Locate the cell with the specified text and output its (X, Y) center coordinate. 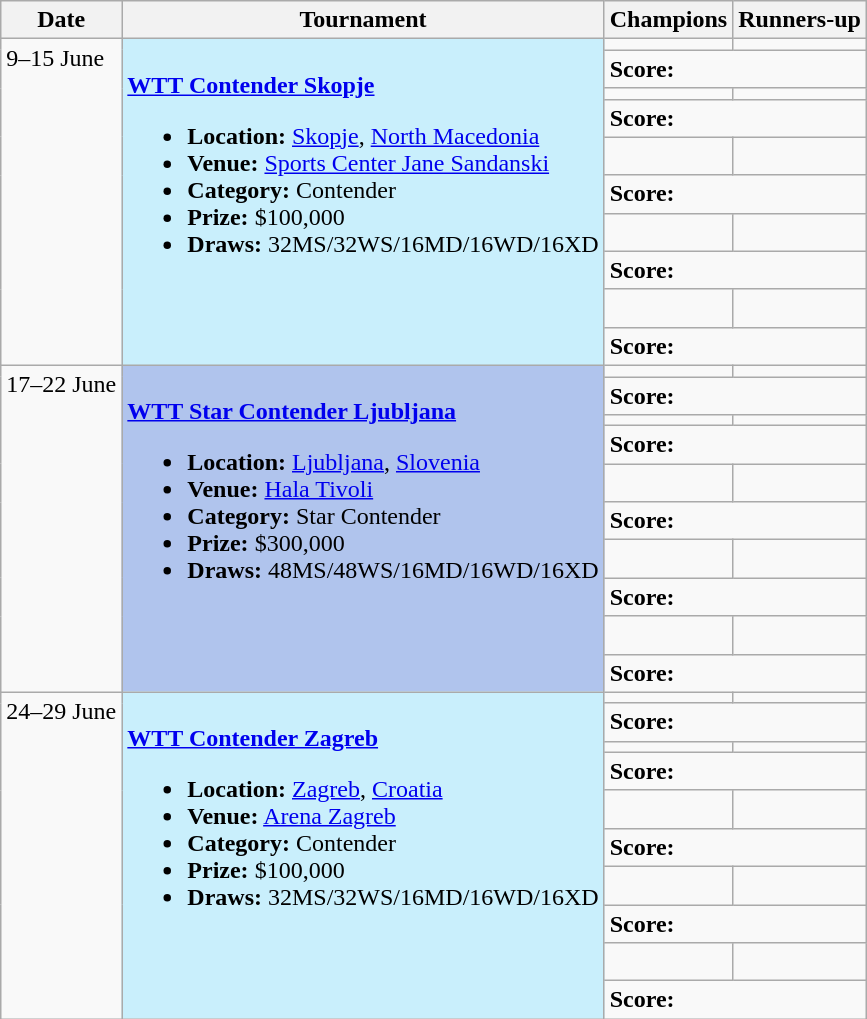
9–15 June (62, 202)
WTT Star Contender LjubljanaLocation: Ljubljana, SloveniaVenue: Hala TivoliCategory: Star ContenderPrize: $300,000Draws: 48MS/48WS/16MD/16WD/16XD (363, 528)
Champions (668, 20)
WTT Contender ZagrebLocation: Zagreb, CroatiaVenue: Arena ZagrebCategory: ContenderPrize: $100,000Draws: 32MS/32WS/16MD/16WD/16XD (363, 856)
Date (62, 20)
24–29 June (62, 856)
Runners-up (800, 20)
17–22 June (62, 528)
Tournament (363, 20)
